Capture the cell that displays the provided text and extract its (x, y) central coordinate. 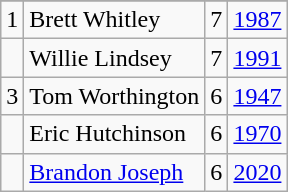
Tom Worthington (114, 96)
2020 (258, 172)
1 (12, 20)
1991 (258, 58)
Willie Lindsey (114, 58)
Brandon Joseph (114, 172)
Eric Hutchinson (114, 134)
Brett Whitley (114, 20)
1947 (258, 96)
3 (12, 96)
1987 (258, 20)
1970 (258, 134)
